Identify which cell holds the provided text, then report its (x, y) central coordinate. 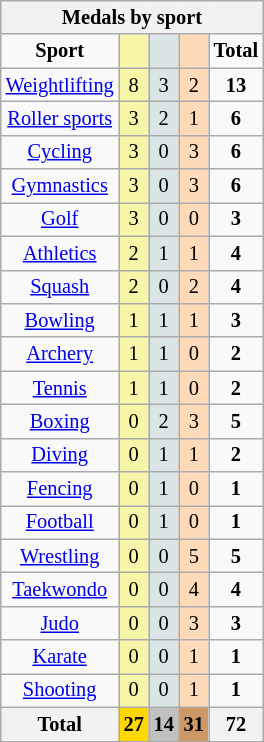
Squash (60, 287)
27 (134, 724)
Tennis (60, 388)
Shooting (60, 690)
Medals by sport (132, 17)
Roller sports (60, 118)
Gymnastics (60, 186)
Weightlifting (60, 85)
31 (194, 724)
Diving (60, 455)
8 (134, 85)
Football (60, 522)
Athletics (60, 253)
Boxing (60, 421)
Archery (60, 354)
13 (236, 85)
Bowling (60, 320)
Judo (60, 623)
Sport (60, 51)
Fencing (60, 489)
14 (164, 724)
Golf (60, 219)
Cycling (60, 152)
Wrestling (60, 556)
Taekwondo (60, 589)
72 (236, 724)
Karate (60, 657)
